For the text-containing cell, return its midpoint in (X, Y) coordinate format. 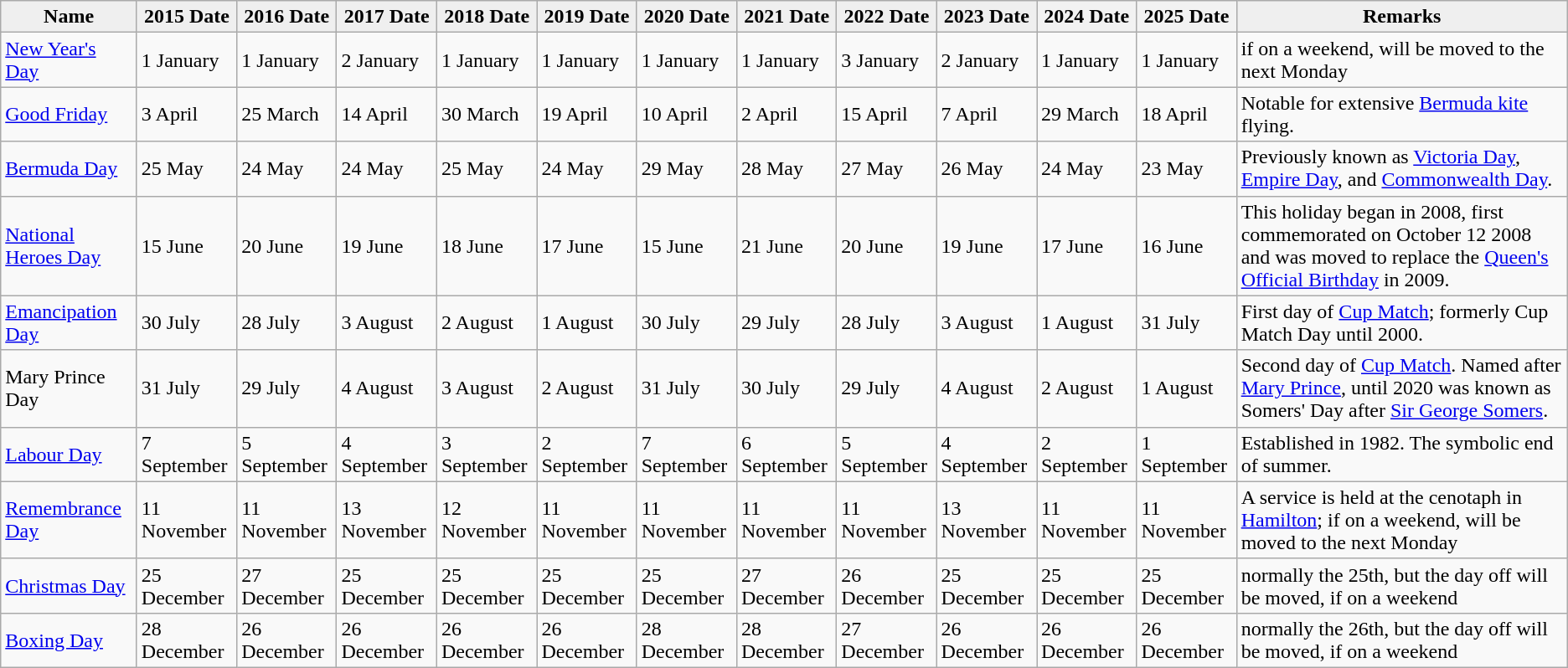
2021 Date (786, 17)
2017 Date (387, 17)
2023 Date (987, 17)
2 April (786, 114)
14 April (387, 114)
7 April (987, 114)
Name (69, 17)
26 May (987, 169)
Remarks (1402, 17)
New Year's Day (69, 60)
28 May (786, 169)
3 April (186, 114)
This holiday began in 2008, first commemorated on October 12 2008 and was moved to replace the Queen's Official Birthday in 2009. (1402, 246)
Good Friday (69, 114)
23 May (1186, 169)
27 May (886, 169)
Boxing Day (69, 640)
normally the 25th, but the day off will be moved, if on a weekend (1402, 586)
6 September (786, 454)
15 April (886, 114)
2024 Date (1087, 17)
2016 Date (286, 17)
21 June (786, 246)
30 March (486, 114)
2020 Date (687, 17)
3 January (886, 60)
2025 Date (1186, 17)
Previously known as Victoria Day, Empire Day, and Commonwealth Day. (1402, 169)
National Heroes Day (69, 246)
1 September (1186, 454)
Remembrance Day (69, 520)
18 April (1186, 114)
12 November (486, 520)
First day of Cup Match; formerly Cup Match Day until 2000. (1402, 323)
Emancipation Day (69, 323)
if on a weekend, will be moved to the next Monday (1402, 60)
Labour Day (69, 454)
2015 Date (186, 17)
normally the 26th, but the day off will be moved, if on a weekend (1402, 640)
Mary Prince Day (69, 388)
25 March (286, 114)
29 May (687, 169)
16 June (1186, 246)
2022 Date (886, 17)
Notable for extensive Bermuda kite flying. (1402, 114)
29 March (1087, 114)
Second day of Cup Match. Named after Mary Prince, until 2020 was known as Somers' Day after Sir George Somers. (1402, 388)
Christmas Day (69, 586)
19 April (586, 114)
Established in 1982. The symbolic end of summer. (1402, 454)
Bermuda Day (69, 169)
2018 Date (486, 17)
2019 Date (586, 17)
10 April (687, 114)
3 September (486, 454)
A service is held at the cenotaph in Hamilton; if on a weekend, will be moved to the next Monday (1402, 520)
18 June (486, 246)
